Search for the cell housing the specified text and yield its (x, y) center coordinate. 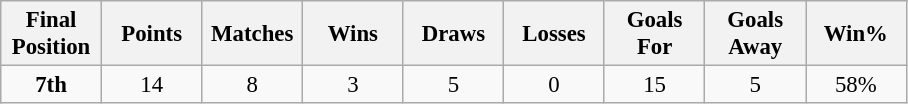
3 (354, 85)
Matches (252, 34)
0 (554, 85)
8 (252, 85)
Win% (856, 34)
Points (152, 34)
Goals Away (756, 34)
15 (654, 85)
Final Position (52, 34)
7th (52, 85)
Losses (554, 34)
Goals For (654, 34)
Wins (354, 34)
14 (152, 85)
58% (856, 85)
Draws (454, 34)
